Return the (X, Y) coordinate for the center point of the cell that contains the specified text.  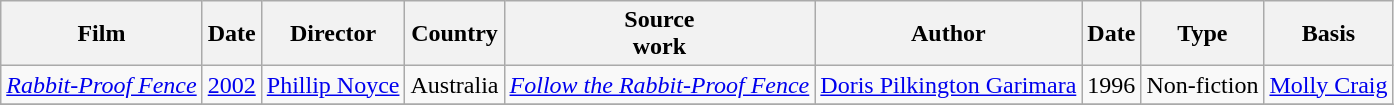
Australia (454, 85)
Director (333, 34)
Non-fiction (1202, 85)
Author (948, 34)
2002 (232, 85)
Sourcework (660, 34)
Country (454, 34)
Film (102, 34)
Molly Craig (1328, 85)
Phillip Noyce (333, 85)
Basis (1328, 34)
Type (1202, 34)
Doris Pilkington Garimara (948, 85)
1996 (1112, 85)
Rabbit-Proof Fence (102, 85)
Follow the Rabbit-Proof Fence (660, 85)
